Find where the given text appears and provide that cell's center as (x, y) coordinate. 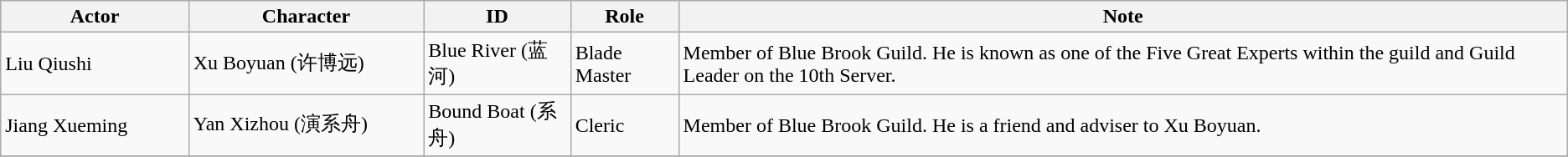
Blue River (蓝河) (498, 63)
Member of Blue Brook Guild. He is known as one of the Five Great Experts within the guild and Guild Leader on the 10th Server. (1122, 63)
Bound Boat (系舟) (498, 125)
Role (625, 17)
Cleric (625, 125)
Liu Qiushi (95, 63)
Xu Boyuan (许博远) (307, 63)
Jiang Xueming (95, 125)
Character (307, 17)
Note (1122, 17)
Actor (95, 17)
Member of Blue Brook Guild. He is a friend and adviser to Xu Boyuan. (1122, 125)
Yan Xizhou (演系舟) (307, 125)
Blade Master (625, 63)
ID (498, 17)
